For the text-containing cell, return its midpoint in [x, y] coordinate format. 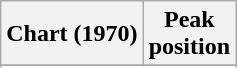
Peakposition [189, 34]
Chart (1970) [72, 34]
